Extract the [X, Y] coordinate from the center of the cell holding the provided text.  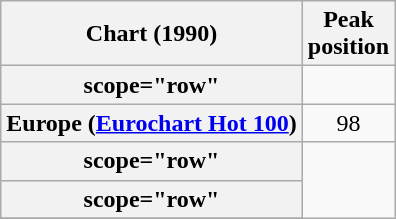
98 [348, 123]
Chart (1990) [152, 34]
Peakposition [348, 34]
Europe (Eurochart Hot 100) [152, 123]
